Capture the cell that displays the provided text and extract its [x, y] central coordinate. 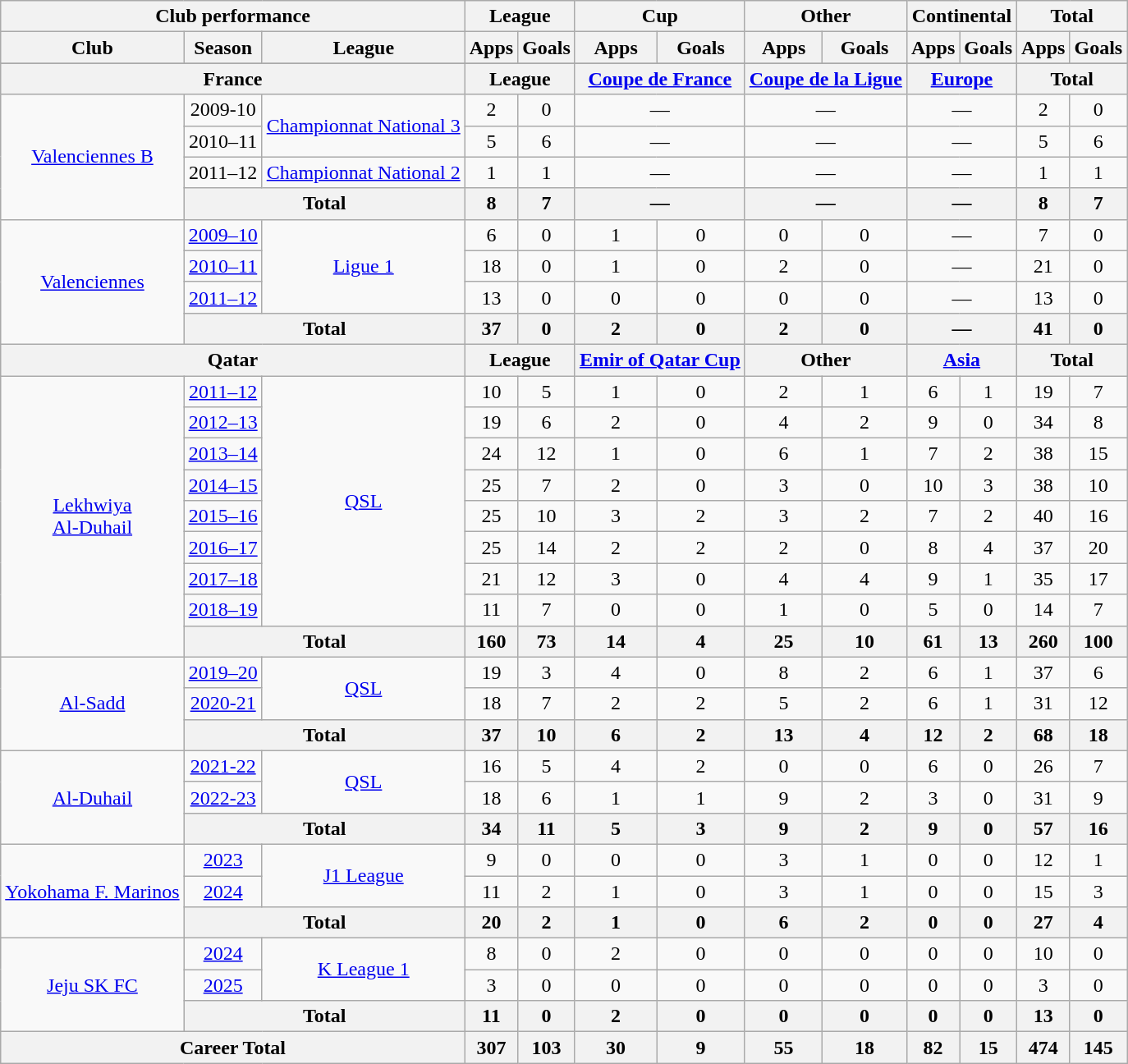
73 [547, 641]
474 [1043, 1048]
Europe [961, 79]
24 [491, 454]
Club [92, 48]
Championnat National 2 [363, 172]
2016–17 [223, 548]
Al-Sadd [92, 704]
J1 League [363, 875]
103 [547, 1048]
Valenciennes [92, 282]
Coupe de la Ligue [826, 79]
2018–19 [223, 610]
K League 1 [363, 970]
145 [1098, 1048]
17 [1098, 579]
Emir of Qatar Cup [660, 360]
2014–15 [223, 485]
Yokohama F. Marinos [92, 891]
307 [491, 1048]
Career Total [233, 1048]
35 [1043, 579]
LekhwiyaAl-Duhail [92, 517]
Cup [660, 16]
Ligue 1 [363, 266]
2021-22 [223, 766]
2017–18 [223, 579]
260 [1043, 641]
2013–14 [223, 454]
61 [933, 641]
57 [1043, 828]
Al-Duhail [92, 797]
2025 [223, 985]
55 [783, 1048]
2023 [223, 860]
Jeju SK FC [92, 985]
Season [223, 48]
Championnat National 3 [363, 126]
2020-21 [223, 704]
41 [1043, 328]
2022-23 [223, 797]
2009–10 [223, 235]
160 [491, 641]
82 [933, 1048]
Valenciennes B [92, 157]
2019–20 [223, 672]
2015–16 [223, 516]
100 [1098, 641]
Qatar [233, 360]
Coupe de France [660, 79]
26 [1043, 766]
France [233, 79]
40 [1043, 516]
68 [1043, 735]
2012–13 [223, 423]
30 [616, 1048]
Continental [961, 16]
Asia [961, 360]
Club performance [233, 16]
2009-10 [223, 110]
27 [1043, 923]
